Provide the (x, y) coordinate of the cell's center where the given text is located.  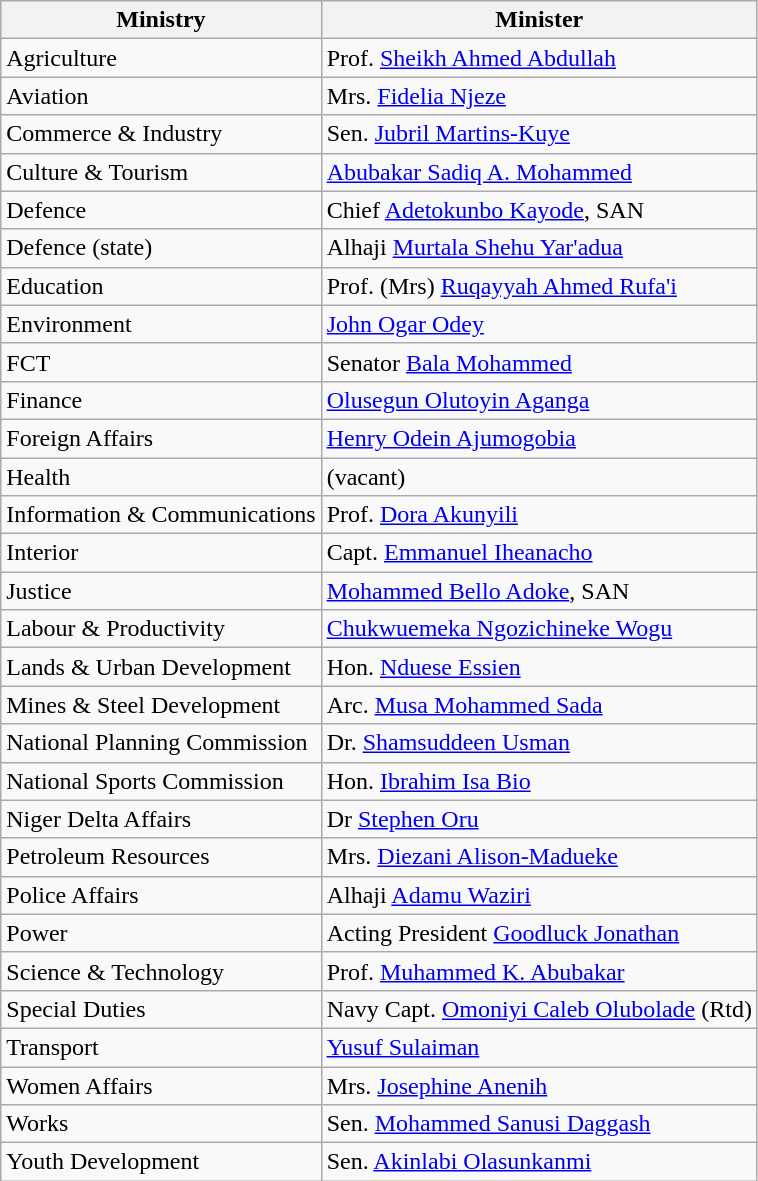
Petroleum Resources (161, 857)
FCT (161, 362)
Education (161, 286)
Senator Bala Mohammed (539, 362)
John Ogar Odey (539, 324)
Health (161, 477)
Defence (161, 210)
Transport (161, 1047)
Power (161, 933)
Agriculture (161, 58)
Works (161, 1124)
(vacant) (539, 477)
Dr Stephen Oru (539, 819)
Alhaji Murtala Shehu Yar'adua (539, 248)
Culture & Tourism (161, 172)
Special Duties (161, 1009)
Mrs. Diezani Alison-Madueke (539, 857)
Sen. Akinlabi Olasunkanmi (539, 1162)
Information & Communications (161, 515)
Mrs. Josephine Anenih (539, 1085)
Niger Delta Affairs (161, 819)
Hon. Ibrahim Isa Bio (539, 781)
Interior (161, 553)
National Planning Commission (161, 743)
Youth Development (161, 1162)
Environment (161, 324)
Foreign Affairs (161, 438)
Chukwuemeka Ngozichineke Wogu (539, 629)
Prof. Sheikh Ahmed Abdullah (539, 58)
Sen. Jubril Martins-Kuye (539, 134)
Olusegun Olutoyin Aganga (539, 400)
Dr. Shamsuddeen Usman (539, 743)
Ministry (161, 20)
Lands & Urban Development (161, 667)
Mrs. Fidelia Njeze (539, 96)
Prof. Dora Akunyili (539, 515)
Yusuf Sulaiman (539, 1047)
Commerce & Industry (161, 134)
Sen. Mohammed Sanusi Daggash (539, 1124)
Justice (161, 591)
Finance (161, 400)
Henry Odein Ajumogobia (539, 438)
Prof. (Mrs) Ruqayyah Ahmed Rufa'i (539, 286)
Labour & Productivity (161, 629)
Mines & Steel Development (161, 705)
National Sports Commission (161, 781)
Abubakar Sadiq A. Mohammed (539, 172)
Mohammed Bello Adoke, SAN (539, 591)
Police Affairs (161, 895)
Prof. Muhammed K. Abubakar (539, 971)
Arc. Musa Mohammed Sada (539, 705)
Women Affairs (161, 1085)
Aviation (161, 96)
Science & Technology (161, 971)
Chief Adetokunbo Kayode, SAN (539, 210)
Capt. Emmanuel Iheanacho (539, 553)
Acting President Goodluck Jonathan (539, 933)
Minister (539, 20)
Navy Capt. Omoniyi Caleb Olubolade (Rtd) (539, 1009)
Hon. Nduese Essien (539, 667)
Alhaji Adamu Waziri (539, 895)
Defence (state) (161, 248)
